Capture the cell that displays the provided text and extract its [x, y] central coordinate. 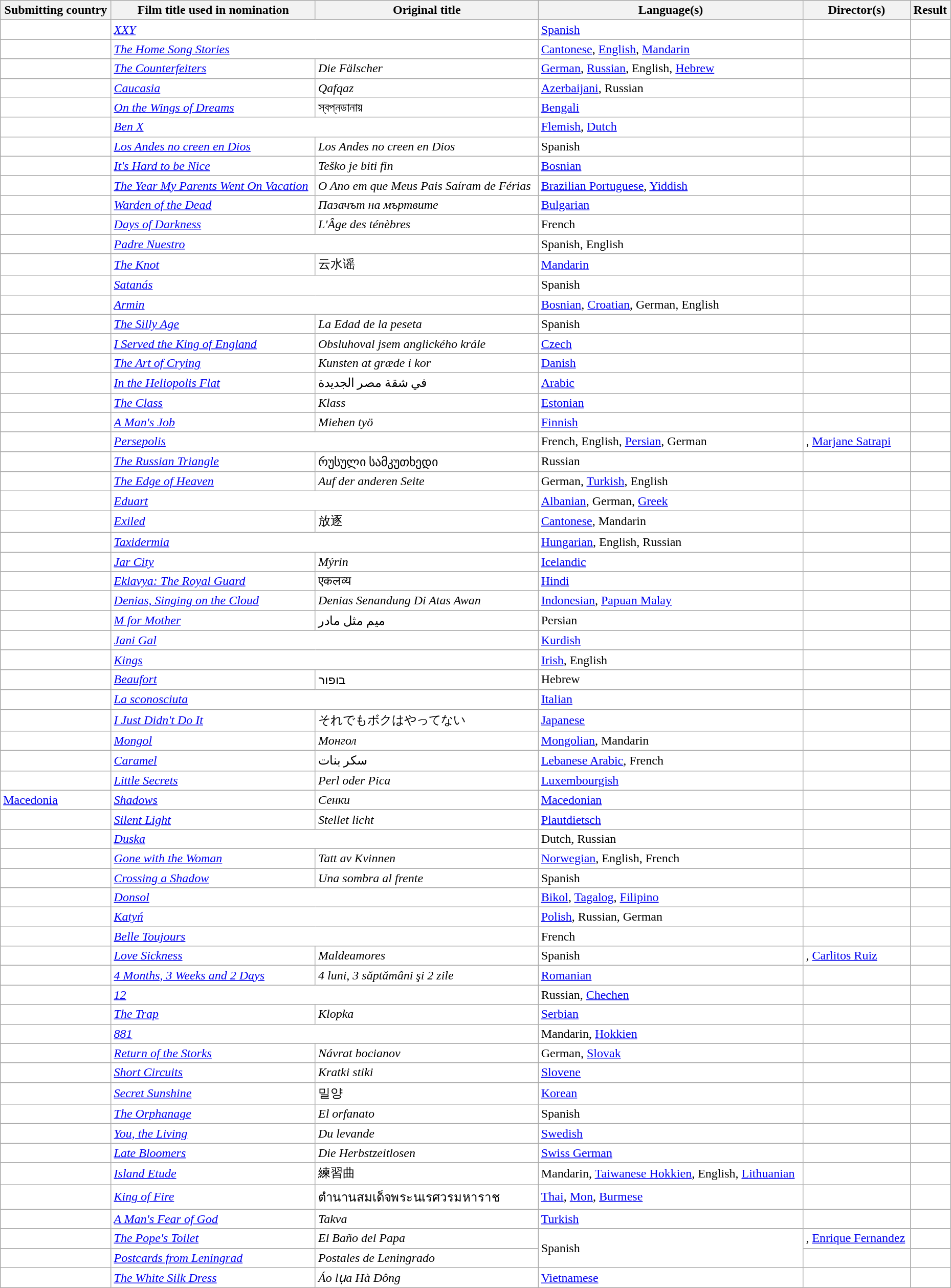
Albanian, German, Greek [671, 501]
The Home Song Stories [324, 49]
Kings [324, 660]
King of Fire [213, 1196]
それでもボクはやってない [427, 721]
, Enrique Fernandez [856, 1238]
Armin [324, 304]
It's Hard to be Nice [213, 166]
Persian [671, 621]
Love Sickness [213, 956]
Stellet licht [427, 819]
Una sombra al frente [427, 878]
Mýrin [427, 561]
On the Wings of Dreams [213, 107]
Obsluhoval jsem anglického krále [427, 343]
Serbian [671, 1014]
The Counterfeiters [213, 69]
Mandarin [671, 265]
Warden of the Dead [213, 205]
Mandarin, Hokkien [671, 1034]
স্বপ্নডানায় [427, 107]
The Orphanage [213, 1114]
Caramel [213, 761]
Miehen työ [427, 422]
Mandarin, Taiwanese Hokkien, English, Lithuanian [671, 1174]
Swedish [671, 1133]
Ben X [324, 127]
Korean [671, 1093]
Bengali [671, 107]
El Baño del Papa [427, 1238]
Finnish [671, 422]
Klopka [427, 1014]
Jani Gal [324, 640]
French, English, Persian, German [671, 442]
A Man's Fear of God [213, 1219]
Mongol [213, 741]
Cantonese, English, Mandarin [671, 49]
Russian [671, 462]
, Carlitos Ruiz [856, 956]
Indonesian, Papuan Malay [671, 601]
Estonian [671, 403]
Language(s) [671, 10]
Jar City [213, 561]
Kunsten at græde i kor [427, 363]
Eduart [324, 501]
Návrat bocianov [427, 1053]
The Pope's Toilet [213, 1238]
Exiled [213, 522]
Romanian [671, 975]
Kurdish [671, 640]
Bosnian [671, 166]
In the Heliopolis Flat [213, 383]
Die Fälscher [427, 69]
Maldeamores [427, 956]
I Just Didn't Do It [213, 721]
The Year My Parents Went On Vacation [213, 185]
Lebanese Arabic, French [671, 761]
Denias Senandung Di Atas Awan [427, 601]
Auf der anderen Seite [427, 482]
Secret Sunshine [213, 1093]
Bulgarian [671, 205]
Brazilian Portuguese, Yiddish [671, 185]
The Class [213, 403]
The White Silk Dress [213, 1278]
Hindi [671, 581]
Taxidermia [324, 542]
12 [324, 995]
The Silly Age [213, 324]
The Knot [213, 265]
Bikol, Tagalog, Filipino [671, 898]
Пазачът на мъртвите [427, 205]
Beaufort [213, 680]
The Russian Triangle [213, 462]
Dutch, Russian [671, 839]
Postales de Leningrado [427, 1258]
Persepolis [324, 442]
881 [324, 1034]
練習曲 [427, 1174]
XXY [324, 30]
You, the Living [213, 1133]
German, Slovak [671, 1053]
Gone with the Woman [213, 858]
Norwegian, English, French [671, 858]
German, Turkish, English [671, 482]
Du levande [427, 1133]
Polish, Russian, German [671, 917]
4 Months, 3 Weeks and 2 Days [213, 975]
The Edge of Heaven [213, 482]
Swiss German [671, 1153]
O Ano em que Meus Pais Saíram de Férias [427, 185]
ตำนานสมเด็จพระนเรศวรมหาราช [427, 1196]
Result [930, 10]
L'Âge des ténèbres [427, 224]
云水谣 [427, 265]
في شقة مصر الجديدة [427, 383]
Donsol [324, 898]
Irish, English [671, 660]
რუსული სამკუთხედი [427, 462]
Belle Toujours [324, 936]
Bosnian, Croatian, German, English [671, 304]
Days of Darkness [213, 224]
Silent Light [213, 819]
Katyń [324, 917]
I Served the King of England [213, 343]
Japanese [671, 721]
Áo lụa Hà Đông [427, 1278]
Hungarian, English, Russian [671, 542]
एकलव्य [427, 581]
Mongolian, Mandarin [671, 741]
Late Bloomers [213, 1153]
Teško je biti fin [427, 166]
Cantonese, Mandarin [671, 522]
Short Circuits [213, 1073]
Czech [671, 343]
Caucasia [213, 88]
La sconosciuta [324, 700]
Takva [427, 1219]
Сенки [427, 800]
The Art of Crying [213, 363]
Plautdietsch [671, 819]
Turkish [671, 1219]
Perl oder Pica [427, 780]
, Marjane Satrapi [856, 442]
Danish [671, 363]
Spanish, English [671, 244]
Shadows [213, 800]
Postcards from Leningrad [213, 1258]
The Trap [213, 1014]
Thai, Mon, Burmese [671, 1196]
Macedonia [56, 800]
밀양 [427, 1093]
Flemish, Dutch [671, 127]
בופור [427, 680]
La Edad de la peseta [427, 324]
Azerbaijani, Russian [671, 88]
Island Etude [213, 1174]
Монгол [427, 741]
Vietnamese [671, 1278]
Padre Nuestro [324, 244]
Kratki stiki [427, 1073]
Tatt av Kvinnen [427, 858]
Denias, Singing on the Cloud [213, 601]
Satanás [324, 285]
Return of the Storks [213, 1053]
Die Herbstzeitlosen [427, 1153]
El orfanato [427, 1114]
سكر بنات [427, 761]
Hebrew [671, 680]
Crossing a Shadow [213, 878]
Slovene [671, 1073]
Qafqaz [427, 88]
میم مثل مادر [427, 621]
Russian, Chechen [671, 995]
Original title [427, 10]
A Man's Job [213, 422]
Klass [427, 403]
Italian [671, 700]
M for Mother [213, 621]
4 luni, 3 săptămâni şi 2 zile [427, 975]
放逐 [427, 522]
Little Secrets [213, 780]
Icelandic [671, 561]
Luxembourgish [671, 780]
Submitting country [56, 10]
Arabic [671, 383]
German, Russian, English, Hebrew [671, 69]
Eklavya: The Royal Guard [213, 581]
Director(s) [856, 10]
Film title used in nomination [213, 10]
Macedonian [671, 800]
Duska [324, 839]
